Determine the [x, y] coordinate at the center of the cell enclosing the given text.  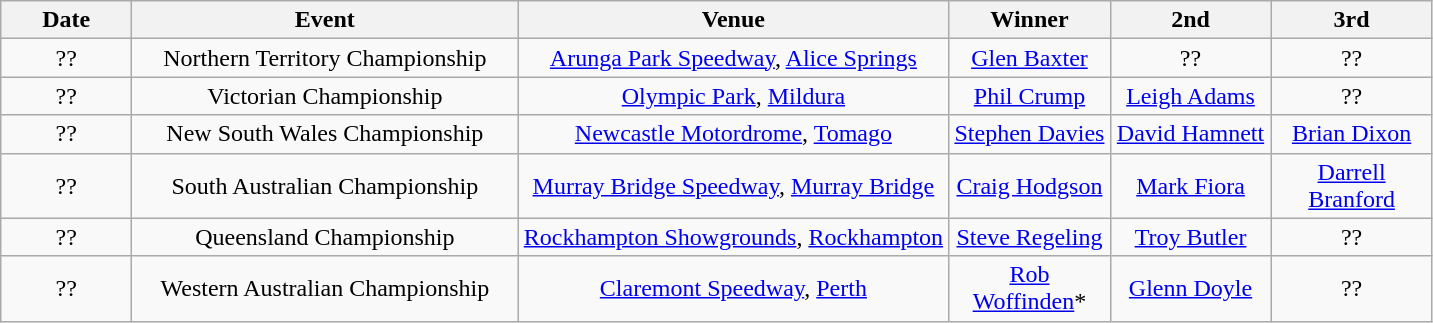
Rockhampton Showgrounds, Rockhampton [734, 237]
Winner [1030, 20]
2nd [1190, 20]
Murray Bridge Speedway, Murray Bridge [734, 186]
Rob Woffinden* [1030, 288]
Glenn Doyle [1190, 288]
Darrell Branford [1352, 186]
Northern Territory Championship [325, 58]
Stephen Davies [1030, 134]
Event [325, 20]
Glen Baxter [1030, 58]
3rd [1352, 20]
Date [66, 20]
David Hamnett [1190, 134]
Troy Butler [1190, 237]
Leigh Adams [1190, 96]
Steve Regeling [1030, 237]
Arunga Park Speedway, Alice Springs [734, 58]
Western Australian Championship [325, 288]
Claremont Speedway, Perth [734, 288]
Venue [734, 20]
Phil Crump [1030, 96]
Newcastle Motordrome, Tomago [734, 134]
Mark Fiora [1190, 186]
Queensland Championship [325, 237]
New South Wales Championship [325, 134]
Olympic Park, Mildura [734, 96]
Victorian Championship [325, 96]
Brian Dixon [1352, 134]
Craig Hodgson [1030, 186]
South Australian Championship [325, 186]
